Detect which cell encompasses the target text, then output its [x, y] center coordinate. 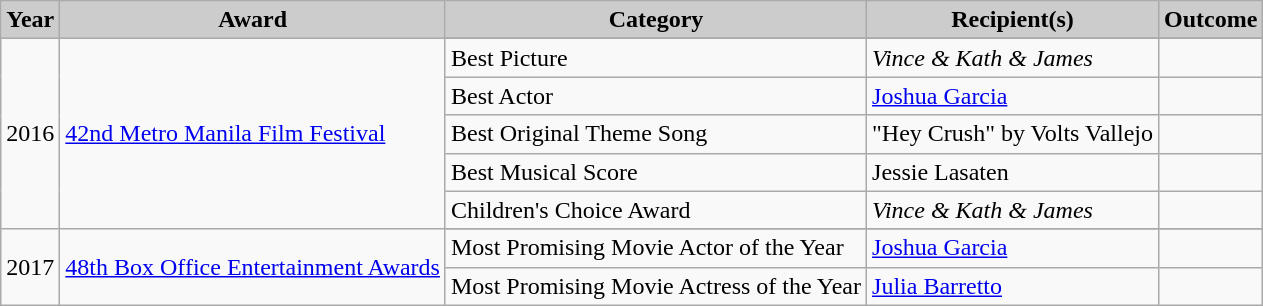
Most Promising Movie Actor of the Year [656, 248]
Best Musical Score [656, 172]
48th Box Office Entertainment Awards [253, 267]
Best Picture [656, 58]
42nd Metro Manila Film Festival [253, 134]
Most Promising Movie Actress of the Year [656, 286]
Jessie Lasaten [1013, 172]
Best Actor [656, 96]
Julia Barretto [1013, 286]
Recipient(s) [1013, 20]
2016 [30, 134]
Outcome [1211, 20]
Year [30, 20]
"Hey Crush" by Volts Vallejo [1013, 134]
Best Original Theme Song [656, 134]
Award [253, 20]
Children's Choice Award [656, 210]
2017 [30, 267]
Category [656, 20]
